Extract the (X, Y) coordinate from the center of the cell holding the provided text.  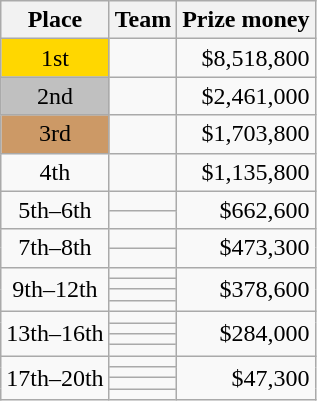
1st (55, 58)
$1,703,800 (246, 134)
$8,518,800 (246, 58)
Team (143, 20)
17th–20th (55, 378)
$473,300 (246, 248)
Prize money (246, 20)
Place (55, 20)
3rd (55, 134)
$1,135,800 (246, 172)
5th–6th (55, 210)
$378,600 (246, 289)
$2,461,000 (246, 96)
7th–8th (55, 248)
9th–12th (55, 289)
$284,000 (246, 333)
2nd (55, 96)
$662,600 (246, 210)
13th–16th (55, 333)
4th (55, 172)
$47,300 (246, 378)
